Determine the [X, Y] coordinate at the center of the cell enclosing the given text.  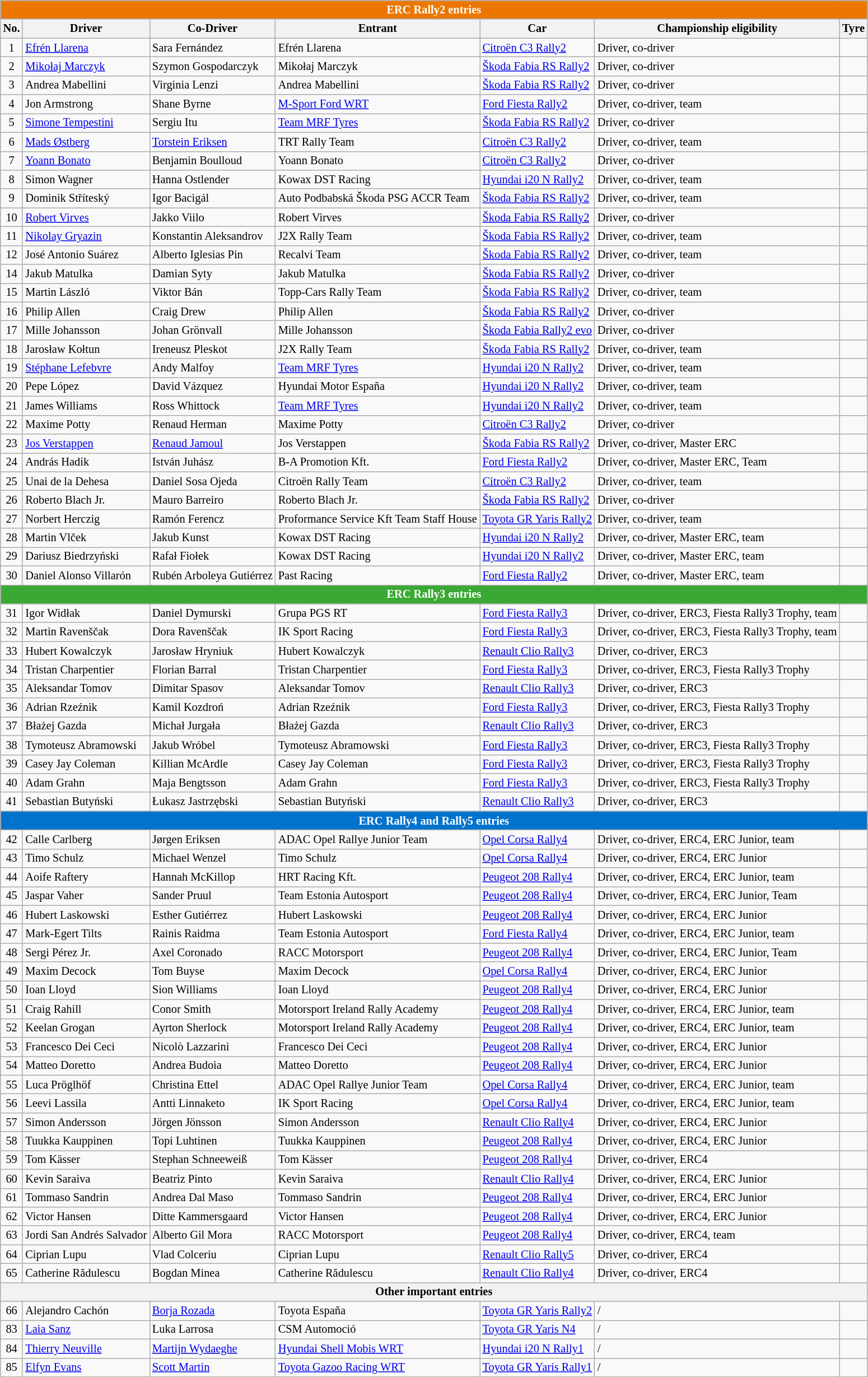
42 [12, 839]
28 [12, 538]
29 [12, 556]
Scott Martin [213, 1367]
Łukasz Jastrzębski [213, 802]
46 [12, 915]
Mads Østberg [86, 142]
11 [12, 236]
54 [12, 1066]
45 [12, 896]
8 [12, 179]
Andrea Dal Maso [213, 1198]
Hannah McKillop [213, 877]
27 [12, 519]
Jarosław Kołtun [86, 349]
38 [12, 745]
Renaud Jamoul [213, 443]
Tom Buyse [213, 971]
Stephan Schneeweiß [213, 1160]
20 [12, 387]
Igor Bacigál [213, 198]
Ayrton Sherlock [213, 1028]
Simone Tempestini [86, 123]
Jörgen Jönsson [213, 1122]
Martin László [86, 292]
Ramón Ferencz [213, 519]
Driver, co-driver, ERC4, team [717, 1235]
6 [12, 142]
Thierry Neuville [86, 1348]
Toyota GR Yaris N4 [538, 1329]
Rubén Arboleya Gutiérrez [213, 575]
Viktor Bán [213, 292]
TRT Rally Team [377, 142]
9 [12, 198]
Maja Bengtsson [213, 783]
40 [12, 783]
Jaspar Vaher [86, 896]
Driver, co-driver, Master ERC [717, 443]
Szymon Gospodarczyk [213, 66]
Renault Clio Rally5 [538, 1254]
Jon Armstrong [86, 104]
Tyre [853, 29]
43 [12, 858]
Toyota Gazoo Racing WRT [377, 1367]
Elfyn Evans [86, 1367]
62 [12, 1216]
Jørgen Eriksen [213, 839]
18 [12, 349]
Jakko Viilo [213, 217]
Topi Luhtinen [213, 1141]
Jakub Wróbel [213, 745]
István Juhász [213, 462]
57 [12, 1122]
Martijn Wydaeghe [213, 1348]
1 [12, 48]
14 [12, 274]
24 [12, 462]
Konstantin Aleksandrov [213, 236]
Vlad Colceriu [213, 1254]
66 [12, 1311]
Car [538, 29]
CSM Automoció [377, 1329]
Jarosław Hryniuk [213, 651]
58 [12, 1141]
Leevi Lassila [86, 1103]
Pepe López [86, 387]
Grupa PGS RT [377, 613]
James Williams [86, 406]
63 [12, 1235]
53 [12, 1046]
Igor Widłak [86, 613]
5 [12, 123]
23 [12, 443]
65 [12, 1273]
Entrant [377, 29]
Jakub Kunst [213, 538]
Luka Larrosa [213, 1329]
Co-Driver [213, 29]
Driver [86, 29]
Aoife Raftery [86, 877]
Proformance Service Kft Team Staff House [377, 519]
Keelan Grogan [86, 1028]
Sander Pruul [213, 896]
ERC Rally4 and Rally5 entries [434, 821]
Martin Ravenščak [86, 632]
Driver, co-driver, Master ERC, Team [717, 462]
21 [12, 406]
Toyota GR Yaris Rally1 [538, 1367]
30 [12, 575]
Unai de la Dehesa [86, 481]
41 [12, 802]
85 [12, 1367]
Sergiu Itu [213, 123]
Renaud Herman [213, 425]
Laia Sanz [86, 1329]
64 [12, 1254]
Florian Barral [213, 669]
Hyundai Motor España [377, 387]
48 [12, 952]
M-Sport Ford WRT [377, 104]
Dimitar Spasov [213, 689]
Andy Malfoy [213, 368]
Virginia Lenzi [213, 85]
Bogdan Minea [213, 1273]
Craig Drew [213, 311]
Nicolò Lazzarini [213, 1046]
12 [12, 255]
Rainis Raidma [213, 934]
16 [12, 311]
HRT Racing Kft. [377, 877]
Alberto Gil Mora [213, 1235]
Christina Ettel [213, 1085]
Norbert Herczig [86, 519]
Conor Smith [213, 1009]
37 [12, 726]
Borja Rozada [213, 1311]
Johan Grönvall [213, 330]
Past Racing [377, 575]
Mark-Egert Tilts [86, 934]
Simon Wagner [86, 179]
25 [12, 481]
José Antonio Suárez [86, 255]
4 [12, 104]
Citroën Rally Team [377, 481]
Dominik Stříteský [86, 198]
Martin Vlček [86, 538]
7 [12, 161]
No. [12, 29]
59 [12, 1160]
Recalvi Team [377, 255]
ERC Rally3 entries [434, 594]
Andrea Budoia [213, 1066]
33 [12, 651]
Esther Gutiérrez [213, 915]
10 [12, 217]
56 [12, 1103]
Killian McArdle [213, 764]
Shane Byrne [213, 104]
Daniel Dymurski [213, 613]
Dariusz Biedrzyński [86, 556]
Damian Syty [213, 274]
Daniel Alonso Villarón [86, 575]
Hyundai Shell Mobis WRT [377, 1348]
Kamil Kozdroń [213, 708]
Axel Coronado [213, 952]
60 [12, 1179]
Nikolay Gryazin [86, 236]
83 [12, 1329]
Craig Rahill [86, 1009]
Sara Fernández [213, 48]
32 [12, 632]
Dora Ravenščak [213, 632]
Sion Williams [213, 990]
61 [12, 1198]
49 [12, 971]
31 [12, 613]
22 [12, 425]
26 [12, 500]
Ford Fiesta Rally4 [538, 934]
44 [12, 877]
Other important entries [434, 1292]
51 [12, 1009]
Topp-Cars Rally Team [377, 292]
Antti Linnaketo [213, 1103]
17 [12, 330]
Alberto Iglesias Pin [213, 255]
19 [12, 368]
39 [12, 764]
Michał Jurgała [213, 726]
2 [12, 66]
Ditte Kammersgaard [213, 1216]
Michael Wenzel [213, 858]
15 [12, 292]
Auto Podbabská Škoda PSG ACCR Team [377, 198]
Luca Pröglhöf [86, 1085]
34 [12, 669]
Sergi Pérez Jr. [86, 952]
Hanna Ostlender [213, 179]
András Hadik [86, 462]
84 [12, 1348]
Ireneusz Pleskot [213, 349]
Hyundai i20 N Rally1 [538, 1348]
Beatriz Pinto [213, 1179]
ERC Rally2 entries [434, 10]
Benjamin Boulloud [213, 161]
Toyota España [377, 1311]
55 [12, 1085]
47 [12, 934]
Mauro Barreiro [213, 500]
35 [12, 689]
Calle Carlberg [86, 839]
Championship eligibility [717, 29]
Škoda Fabia Rally2 evo [538, 330]
B-A Promotion Kft. [377, 462]
Daniel Sosa Ojeda [213, 481]
50 [12, 990]
52 [12, 1028]
Jordi San Andrés Salvador [86, 1235]
David Vázquez [213, 387]
Rafał Fiołek [213, 556]
Alejandro Cachón [86, 1311]
Stéphane Lefebvre [86, 368]
Torstein Eriksen [213, 142]
36 [12, 708]
3 [12, 85]
Ross Whittock [213, 406]
